Scan for the cell matching the given text and deliver its (x, y) coordinate at center. 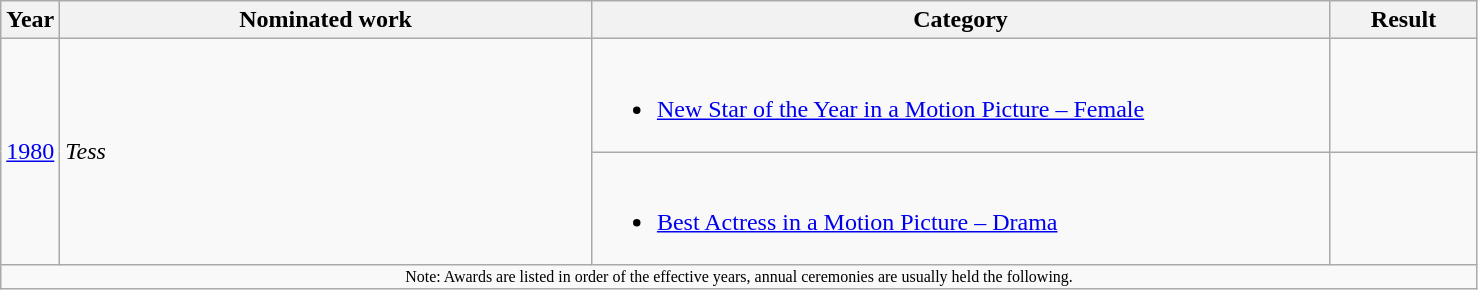
Tess (326, 152)
Result (1404, 20)
New Star of the Year in a Motion Picture – Female (960, 96)
Best Actress in a Motion Picture – Drama (960, 208)
Nominated work (326, 20)
Year (30, 20)
Category (960, 20)
Note: Awards are listed in order of the effective years, annual ceremonies are usually held the following. (740, 277)
1980 (30, 152)
